Pinpoint the cell where the given text exists, returning its (X, Y) midpoint coordinate. 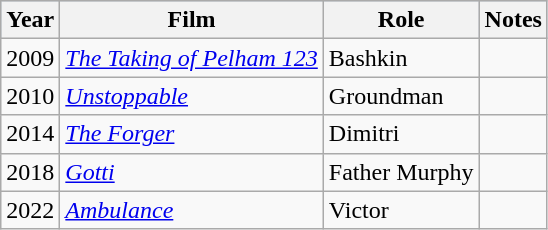
2009 (30, 58)
The Forger (192, 134)
2018 (30, 172)
Film (192, 20)
Victor (401, 210)
The Taking of Pelham 123 (192, 58)
Groundman (401, 96)
Unstoppable (192, 96)
Ambulance (192, 210)
Gotti (192, 172)
Role (401, 20)
Year (30, 20)
Father Murphy (401, 172)
Bashkin (401, 58)
2014 (30, 134)
2022 (30, 210)
Dimitri (401, 134)
2010 (30, 96)
Notes (513, 20)
